Determine the (X, Y) coordinate at the center of the cell enclosing the given text.  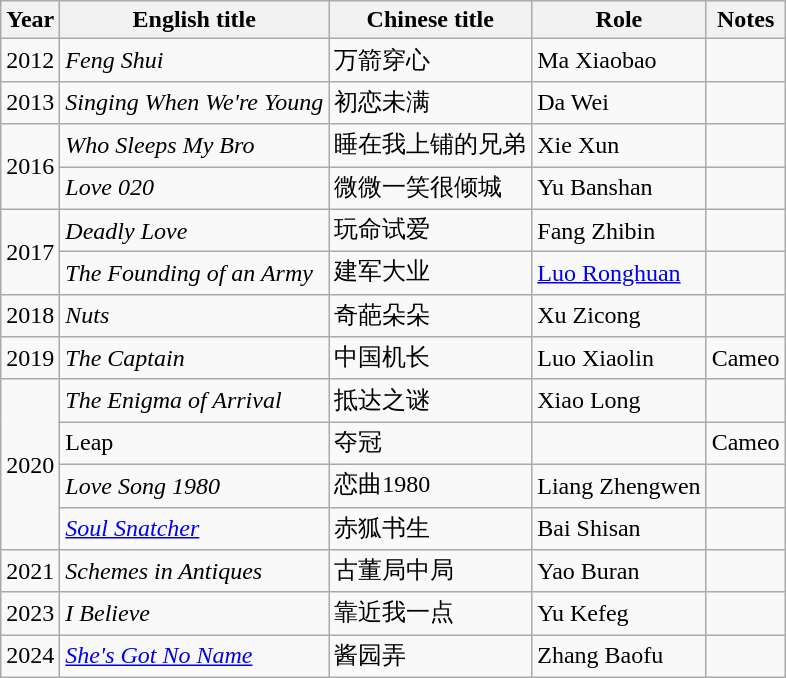
Schemes in Antiques (194, 572)
2023 (30, 614)
Liang Zhengwen (619, 486)
The Enigma of Arrival (194, 400)
Who Sleeps My Bro (194, 146)
建军大业 (430, 274)
睡在我上铺的兄弟 (430, 146)
Chinese title (430, 20)
Xiao Long (619, 400)
Role (619, 20)
Nuts (194, 316)
Year (30, 20)
Yu Kefeg (619, 614)
2012 (30, 60)
靠近我一点 (430, 614)
Singing When We're Young (194, 102)
Xu Zicong (619, 316)
赤狐书生 (430, 528)
Yao Buran (619, 572)
The Captain (194, 358)
中国机长 (430, 358)
Ma Xiaobao (619, 60)
万箭穿心 (430, 60)
古董局中局 (430, 572)
恋曲1980 (430, 486)
Feng Shui (194, 60)
Bai Shisan (619, 528)
I Believe (194, 614)
初恋未满 (430, 102)
Yu Banshan (619, 188)
2016 (30, 166)
Xie Xun (619, 146)
2019 (30, 358)
Leap (194, 444)
Luo Xiaolin (619, 358)
抵达之谜 (430, 400)
2021 (30, 572)
微微一笑很倾城 (430, 188)
玩命试爱 (430, 230)
Soul Snatcher (194, 528)
Notes (746, 20)
Da Wei (619, 102)
Deadly Love (194, 230)
酱园弄 (430, 656)
Luo Ronghuan (619, 274)
2024 (30, 656)
Fang Zhibin (619, 230)
2017 (30, 252)
Love Song 1980 (194, 486)
English title (194, 20)
The Founding of an Army (194, 274)
奇葩朵朵 (430, 316)
2018 (30, 316)
2013 (30, 102)
Zhang Baofu (619, 656)
2020 (30, 464)
Love 020 (194, 188)
夺冠 (430, 444)
She's Got No Name (194, 656)
